Find where the given text appears and provide that cell's center as [x, y] coordinate. 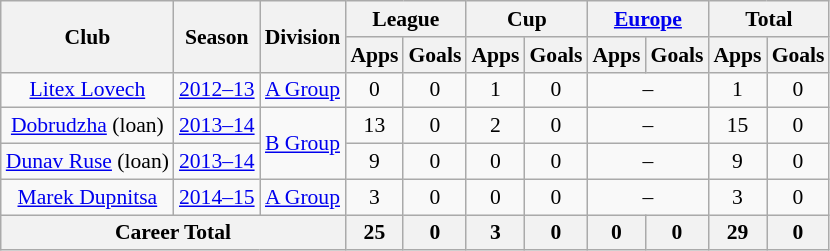
Cup [526, 19]
29 [737, 233]
Career Total [174, 233]
25 [374, 233]
Europe [648, 19]
B Group [303, 144]
2012–13 [217, 90]
Club [88, 36]
Marek Dupnitsa [88, 197]
2014–15 [217, 197]
Dobrudzha (loan) [88, 126]
13 [374, 126]
Total [768, 19]
Division [303, 36]
15 [737, 126]
Litex Lovech [88, 90]
Season [217, 36]
2 [495, 126]
League [406, 19]
Dunav Ruse (loan) [88, 162]
